Return the [X, Y] coordinate for the center point of the cell that contains the specified text.  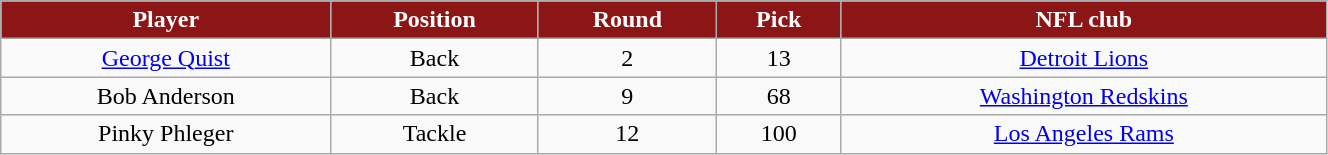
NFL club [1084, 20]
13 [778, 58]
2 [627, 58]
12 [627, 134]
George Quist [166, 58]
Tackle [435, 134]
Washington Redskins [1084, 96]
Bob Anderson [166, 96]
Detroit Lions [1084, 58]
Pinky Phleger [166, 134]
Round [627, 20]
9 [627, 96]
Player [166, 20]
100 [778, 134]
Los Angeles Rams [1084, 134]
Position [435, 20]
Pick [778, 20]
68 [778, 96]
